Determine the (X, Y) coordinate at the center of the cell enclosing the given text.  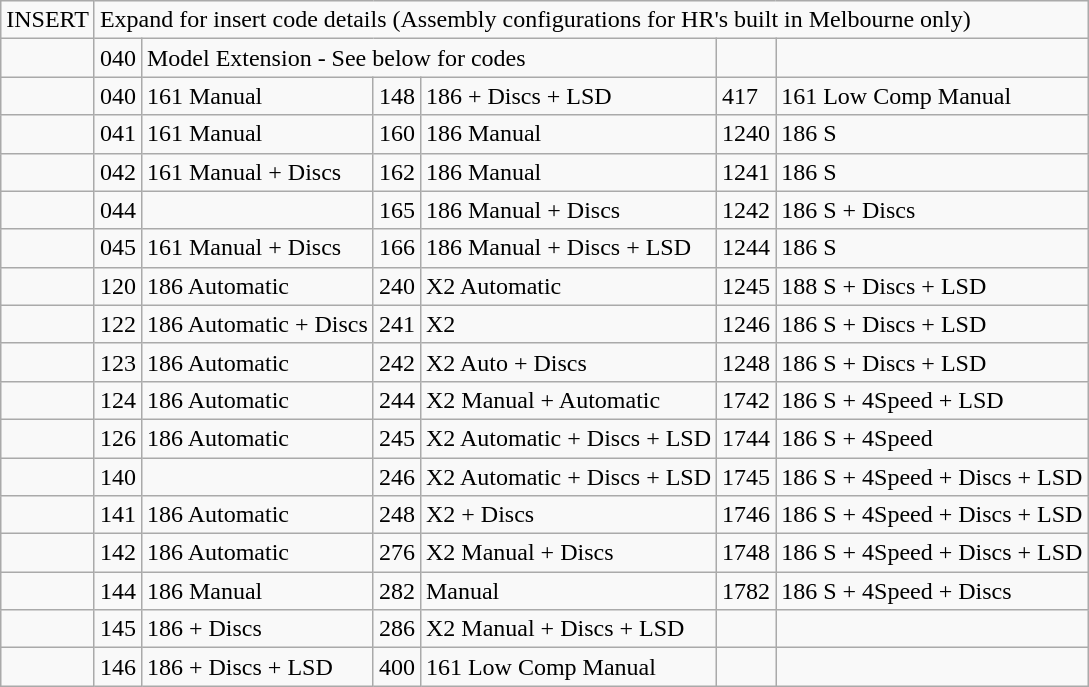
186 Automatic + Discs (257, 324)
241 (396, 324)
X2 Auto + Discs (568, 362)
X2 + Discs (568, 515)
145 (118, 629)
X2 Manual + Discs + LSD (568, 629)
1782 (746, 591)
122 (118, 324)
X2 Manual + Automatic (568, 400)
186 S + 4Speed + Discs (932, 591)
245 (396, 438)
1245 (746, 286)
1742 (746, 400)
144 (118, 591)
1242 (746, 210)
1746 (746, 515)
186 + Discs (257, 629)
186 Manual + Discs + LSD (568, 248)
126 (118, 438)
045 (118, 248)
188 S + Discs + LSD (932, 286)
166 (396, 248)
1744 (746, 438)
186 S + 4Speed (932, 438)
286 (396, 629)
186 S + Discs (932, 210)
1241 (746, 172)
244 (396, 400)
141 (118, 515)
400 (396, 667)
1745 (746, 477)
1248 (746, 362)
124 (118, 400)
146 (118, 667)
1246 (746, 324)
1748 (746, 553)
INSERT (48, 20)
186 Manual + Discs (568, 210)
240 (396, 286)
Expand for insert code details (Assembly configurations for HR's built in Melbourne only) (591, 20)
242 (396, 362)
417 (746, 96)
X2 (568, 324)
Manual (568, 591)
042 (118, 172)
123 (118, 362)
248 (396, 515)
120 (118, 286)
162 (396, 172)
X2 Automatic (568, 286)
160 (396, 134)
148 (396, 96)
041 (118, 134)
276 (396, 553)
186 S + 4Speed + LSD (932, 400)
X2 Manual + Discs (568, 553)
1240 (746, 134)
140 (118, 477)
246 (396, 477)
282 (396, 591)
142 (118, 553)
Model Extension - See below for codes (428, 58)
165 (396, 210)
044 (118, 210)
1244 (746, 248)
